Extract the [x, y] coordinate from the center of the cell holding the provided text.  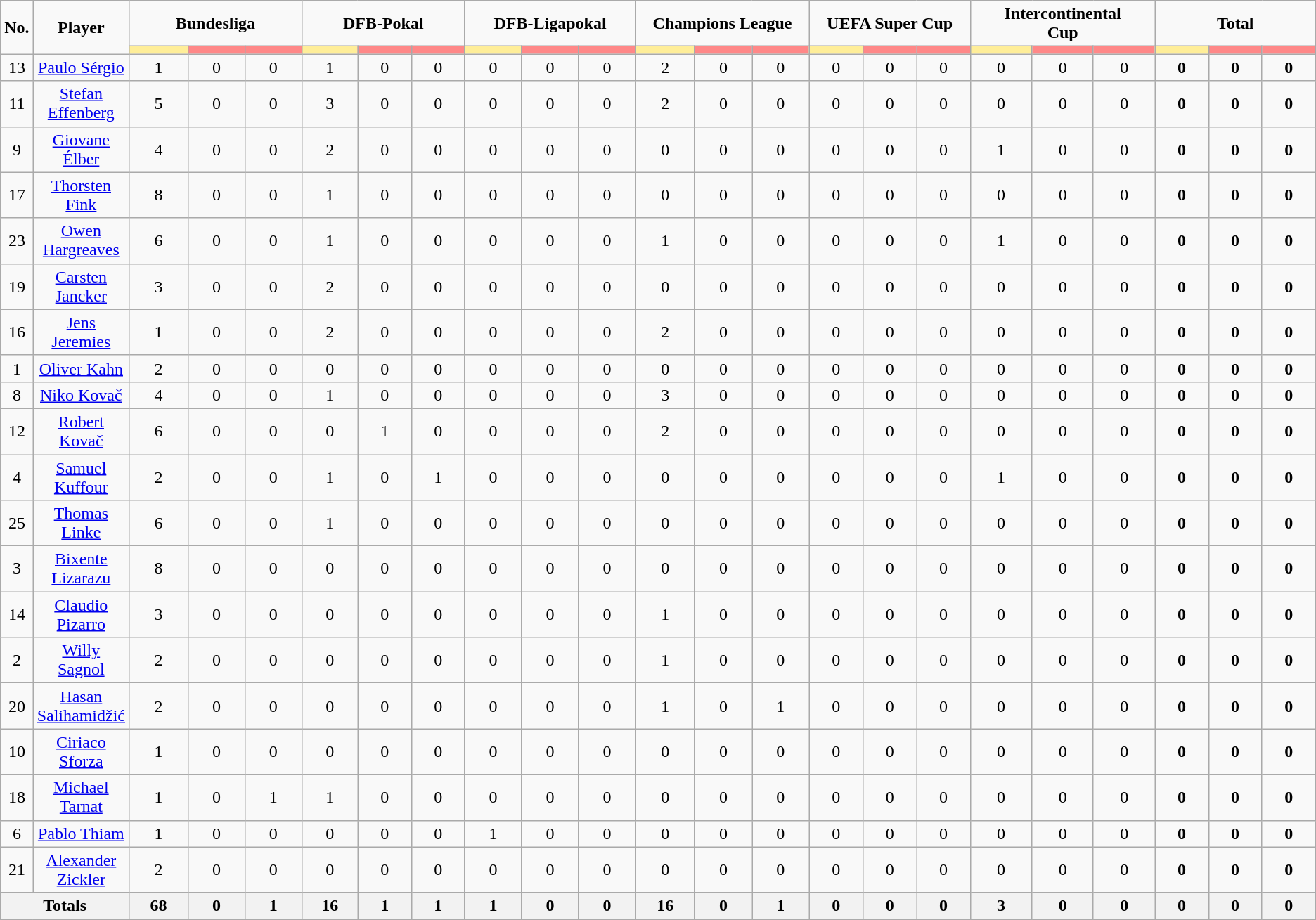
Alexander Zickler [81, 870]
Oliver Kahn [81, 368]
14 [17, 614]
Bundesliga [216, 24]
No. [17, 27]
68 [159, 906]
Ciriaco Sforza [81, 752]
Hasan Salihamidžić [81, 706]
5 [159, 104]
20 [17, 706]
12 [17, 432]
Niko Kovač [81, 395]
Jens Jeremies [81, 332]
Thomas Linke [81, 523]
DFB-Ligapokal [550, 24]
Stefan Effenberg [81, 104]
Thorsten Fink [81, 195]
13 [17, 67]
Samuel Kuffour [81, 477]
UEFA Super Cup [890, 24]
IntercontinentalCup [1063, 24]
21 [17, 870]
Totals [65, 906]
19 [17, 287]
Bixente Lizarazu [81, 569]
Willy Sagnol [81, 661]
25 [17, 523]
Robert Kovač [81, 432]
Player [81, 27]
Paulo Sérgio [81, 67]
Carsten Jancker [81, 287]
23 [17, 240]
Claudio Pizarro [81, 614]
Pablo Thiam [81, 834]
Giovane Élber [81, 149]
17 [17, 195]
11 [17, 104]
Michael Tarnat [81, 797]
18 [17, 797]
9 [17, 149]
DFB-Pokal [383, 24]
Total [1235, 24]
Champions League [723, 24]
10 [17, 752]
Owen Hargreaves [81, 240]
